Return [x, y] of the center of cell containing provided text 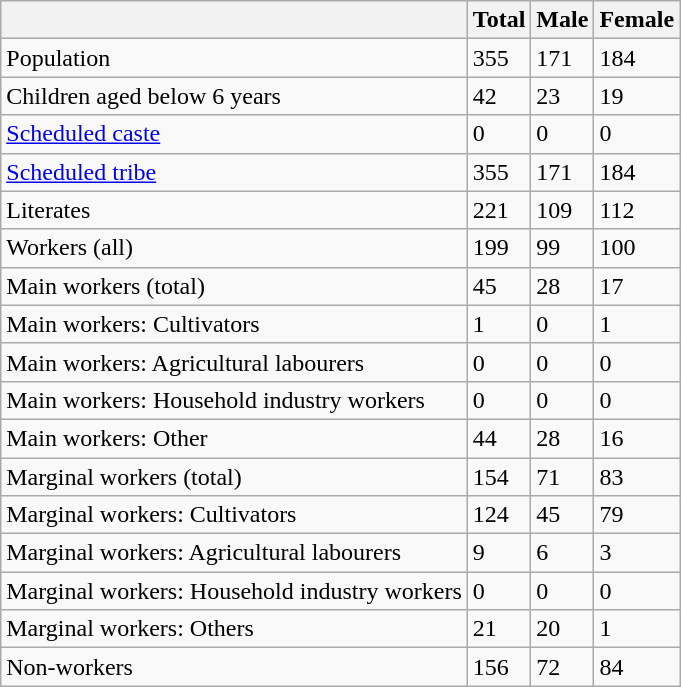
100 [637, 248]
9 [499, 553]
16 [637, 438]
17 [637, 286]
Children aged below 6 years [234, 96]
221 [499, 210]
Main workers: Cultivators [234, 324]
19 [637, 96]
Literates [234, 210]
124 [499, 515]
154 [499, 477]
Population [234, 58]
Main workers: Agricultural labourers [234, 362]
20 [562, 629]
44 [499, 438]
Main workers: Household industry workers [234, 400]
Non-workers [234, 667]
Marginal workers (total) [234, 477]
Marginal workers: Household industry workers [234, 591]
83 [637, 477]
79 [637, 515]
23 [562, 96]
Main workers (total) [234, 286]
199 [499, 248]
156 [499, 667]
84 [637, 667]
Scheduled caste [234, 134]
Main workers: Other [234, 438]
109 [562, 210]
42 [499, 96]
6 [562, 553]
Total [499, 20]
Female [637, 20]
Marginal workers: Agricultural labourers [234, 553]
Marginal workers: Cultivators [234, 515]
112 [637, 210]
21 [499, 629]
Scheduled tribe [234, 172]
71 [562, 477]
99 [562, 248]
Marginal workers: Others [234, 629]
72 [562, 667]
Workers (all) [234, 248]
Male [562, 20]
3 [637, 553]
